Return [X, Y] of the center of cell containing provided text 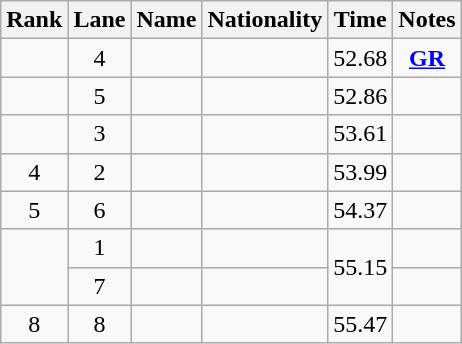
52.68 [360, 58]
55.15 [360, 267]
53.61 [360, 134]
Notes [427, 20]
52.86 [360, 96]
Rank [34, 20]
53.99 [360, 172]
Name [166, 20]
1 [100, 248]
54.37 [360, 210]
55.47 [360, 324]
2 [100, 172]
7 [100, 286]
Nationality [265, 20]
3 [100, 134]
Time [360, 20]
GR [427, 58]
6 [100, 210]
Lane [100, 20]
